Capture the cell that displays the provided text and extract its [x, y] central coordinate. 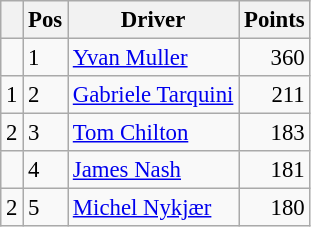
4 [46, 170]
Driver [154, 20]
211 [274, 95]
183 [274, 133]
5 [46, 208]
Yvan Muller [154, 58]
Michel Nykjær [154, 208]
3 [46, 133]
181 [274, 170]
Tom Chilton [154, 133]
180 [274, 208]
Pos [46, 20]
James Nash [154, 170]
Points [274, 20]
Gabriele Tarquini [154, 95]
360 [274, 58]
